Pinpoint the cell where the given text exists, returning its (X, Y) midpoint coordinate. 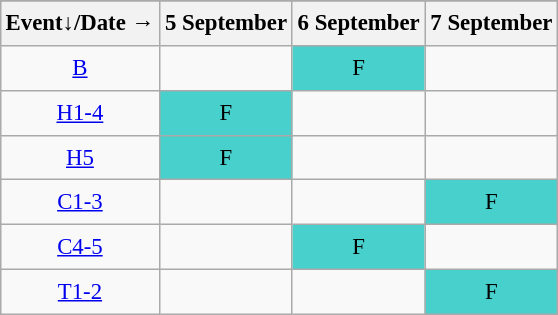
6 September (358, 24)
H1-4 (80, 112)
B (80, 68)
C4-5 (80, 248)
7 September (492, 24)
Event↓/Date → (80, 24)
5 September (226, 24)
H5 (80, 158)
C1-3 (80, 202)
T1-2 (80, 292)
